Locate the cell with the specified text and output its (x, y) center coordinate. 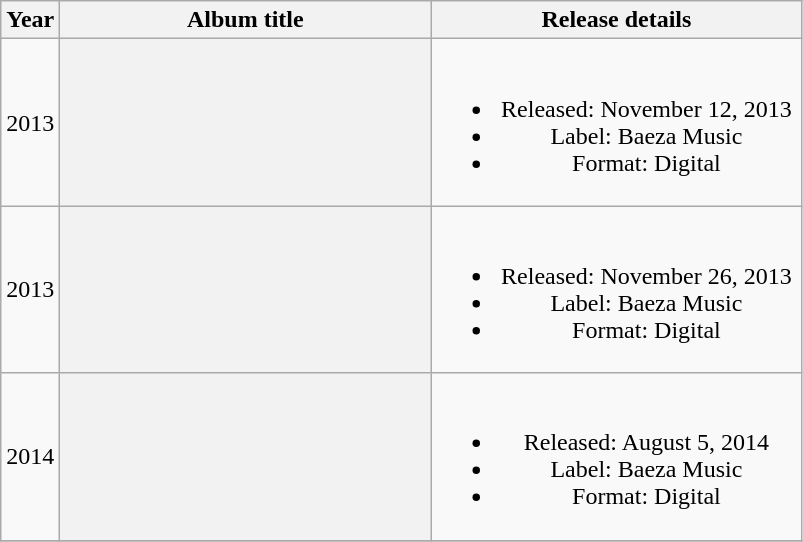
Released: August 5, 2014Label: Baeza MusicFormat: Digital (616, 456)
2014 (30, 456)
Released: November 12, 2013Label: Baeza MusicFormat: Digital (616, 122)
Released: November 26, 2013Label: Baeza MusicFormat: Digital (616, 290)
Album title (246, 20)
Year (30, 20)
Release details (616, 20)
